Return [x, y] of the center of cell containing provided text 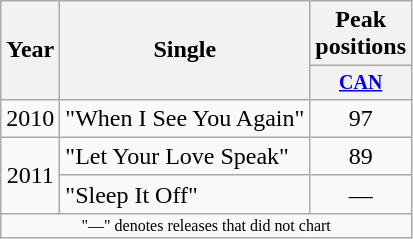
"—" denotes releases that did not chart [206, 225]
— [361, 194]
CAN [361, 82]
"When I See You Again" [185, 118]
2010 [30, 118]
89 [361, 156]
"Sleep It Off" [185, 194]
"Let Your Love Speak" [185, 156]
Single [185, 50]
2011 [30, 175]
Year [30, 50]
97 [361, 118]
Peak positions [361, 34]
